Extract the (X, Y) coordinate from the center of the cell holding the provided text.  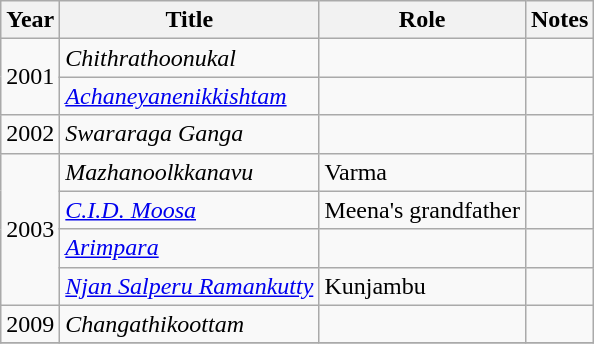
C.I.D. Moosa (190, 210)
Njan Salperu Ramankutty (190, 286)
Meena's grandfather (422, 210)
Year (30, 20)
Varma (422, 172)
Mazhanoolkkanavu (190, 172)
2009 (30, 324)
Arimpara (190, 248)
2002 (30, 134)
Kunjambu (422, 286)
Role (422, 20)
Title (190, 20)
Changathikoottam (190, 324)
Notes (559, 20)
Swararaga Ganga (190, 134)
Chithrathoonukal (190, 58)
2001 (30, 77)
2003 (30, 229)
Achaneyanenikkishtam (190, 96)
